From the cell containing the given text, extract its center point as (x, y) coordinate. 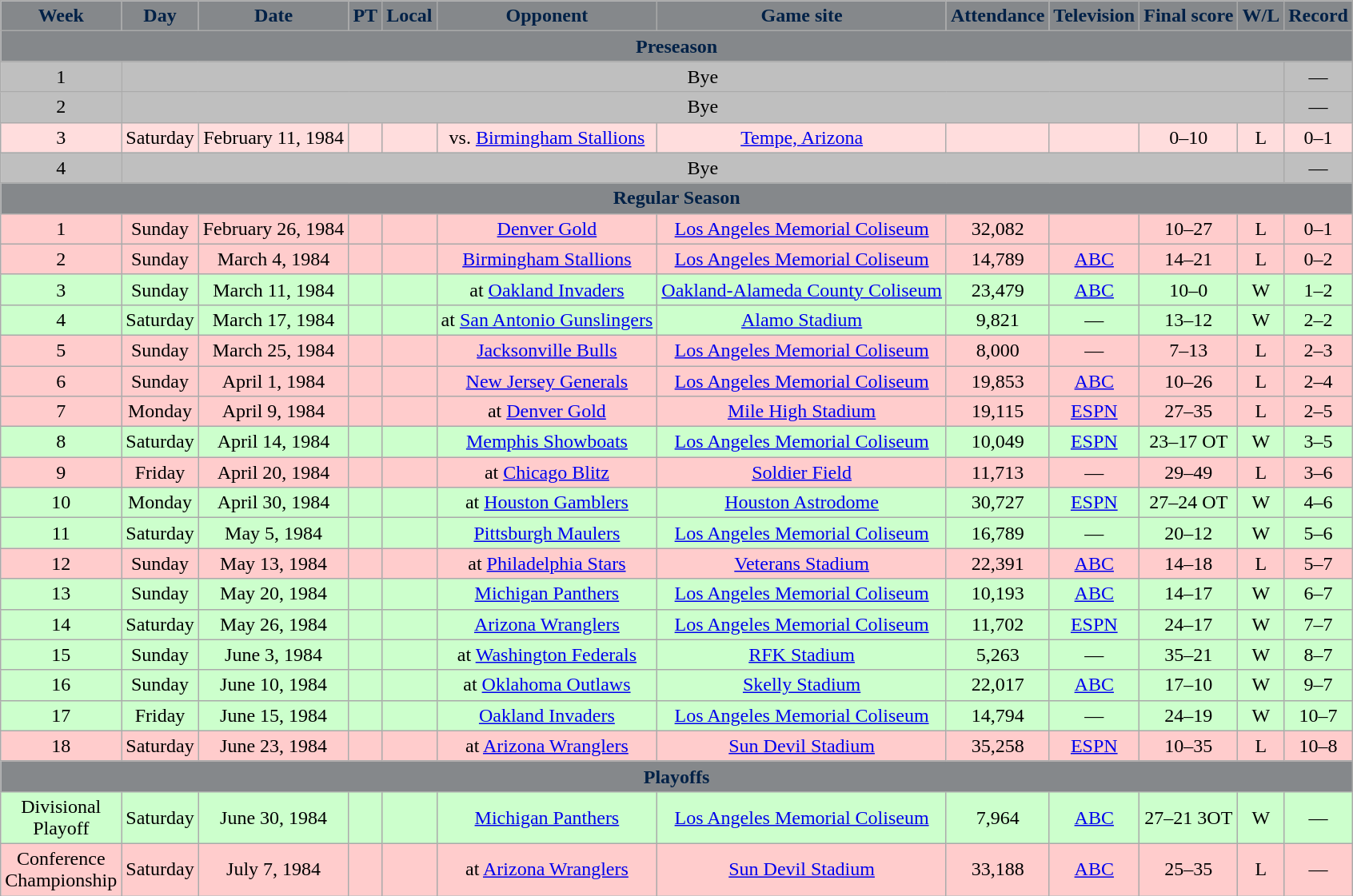
at Washington Federals (547, 655)
30,727 (997, 503)
1–2 (1319, 289)
Houston Astrodome (802, 503)
April 9, 1984 (273, 412)
W/L (1261, 16)
Mile High Stadium (802, 412)
Tempe, Arizona (802, 137)
June 30, 1984 (273, 817)
May 26, 1984 (273, 624)
at Chicago Blitz (547, 472)
17 (61, 715)
Opponent (547, 16)
June 3, 1984 (273, 655)
Record (1319, 16)
at Denver Gold (547, 412)
27–35 (1188, 412)
7,964 (997, 817)
April 14, 1984 (273, 442)
Alamo Stadium (802, 320)
10,193 (997, 594)
11 (61, 533)
25–35 (1188, 870)
Denver Gold (547, 229)
14,794 (997, 715)
10 (61, 503)
10–8 (1319, 746)
6 (61, 381)
10–26 (1188, 381)
8,000 (997, 350)
7–7 (1319, 624)
RFK Stadium (802, 655)
March 17, 1984 (273, 320)
May 5, 1984 (273, 533)
Week (61, 16)
July 7, 1984 (273, 870)
14,789 (997, 259)
Jacksonville Bulls (547, 350)
Birmingham Stallions (547, 259)
0–10 (1188, 137)
April 1, 1984 (273, 381)
Final score (1188, 16)
Television (1094, 16)
14–21 (1188, 259)
23,479 (997, 289)
10–7 (1319, 715)
20–12 (1188, 533)
29–49 (1188, 472)
9–7 (1319, 685)
13–12 (1188, 320)
Oakland Invaders (547, 715)
Skelly Stadium (802, 685)
3–6 (1319, 472)
11,702 (997, 624)
2–3 (1319, 350)
April 30, 1984 (273, 503)
17–10 (1188, 685)
at Oklahoma Outlaws (547, 685)
Arizona Wranglers (547, 624)
Pittsburgh Maulers (547, 533)
18 (61, 746)
23–17 OT (1188, 442)
32,082 (997, 229)
10,049 (997, 442)
at Houston Gamblers (547, 503)
15 (61, 655)
2–5 (1319, 412)
Attendance (997, 16)
24–17 (1188, 624)
June 15, 1984 (273, 715)
ConferenceChampionship (61, 870)
DivisionalPlayoff (61, 817)
May 20, 1984 (273, 594)
Playoffs (676, 776)
13 (61, 594)
8 (61, 442)
New Jersey Generals (547, 381)
March 4, 1984 (273, 259)
PT (365, 16)
March 25, 1984 (273, 350)
February 11, 1984 (273, 137)
10–0 (1188, 289)
19,853 (997, 381)
June 10, 1984 (273, 685)
Oakland-Alameda County Coliseum (802, 289)
27–24 OT (1188, 503)
12 (61, 563)
19,115 (997, 412)
35–21 (1188, 655)
14–18 (1188, 563)
16 (61, 685)
35,258 (997, 746)
22,017 (997, 685)
April 20, 1984 (273, 472)
7 (61, 412)
Preseason (676, 46)
33,188 (997, 870)
Game site (802, 16)
May 13, 1984 (273, 563)
6–7 (1319, 594)
Day (160, 16)
8–7 (1319, 655)
7–13 (1188, 350)
9,821 (997, 320)
vs. Birmingham Stallions (547, 137)
at Oakland Invaders (547, 289)
4–6 (1319, 503)
14 (61, 624)
27–21 3OT (1188, 817)
9 (61, 472)
at San Antonio Gunslingers (547, 320)
2–2 (1319, 320)
0–2 (1319, 259)
Memphis Showboats (547, 442)
11,713 (997, 472)
2–4 (1319, 381)
10–27 (1188, 229)
February 26, 1984 (273, 229)
June 23, 1984 (273, 746)
16,789 (997, 533)
Date (273, 16)
Local (409, 16)
5–7 (1319, 563)
March 11, 1984 (273, 289)
Veterans Stadium (802, 563)
5–6 (1319, 533)
5,263 (997, 655)
5 (61, 350)
Regular Season (676, 198)
Soldier Field (802, 472)
at Philadelphia Stars (547, 563)
24–19 (1188, 715)
22,391 (997, 563)
14–17 (1188, 594)
3–5 (1319, 442)
10–35 (1188, 746)
